Scan for the cell matching the given text and deliver its [x, y] coordinate at center. 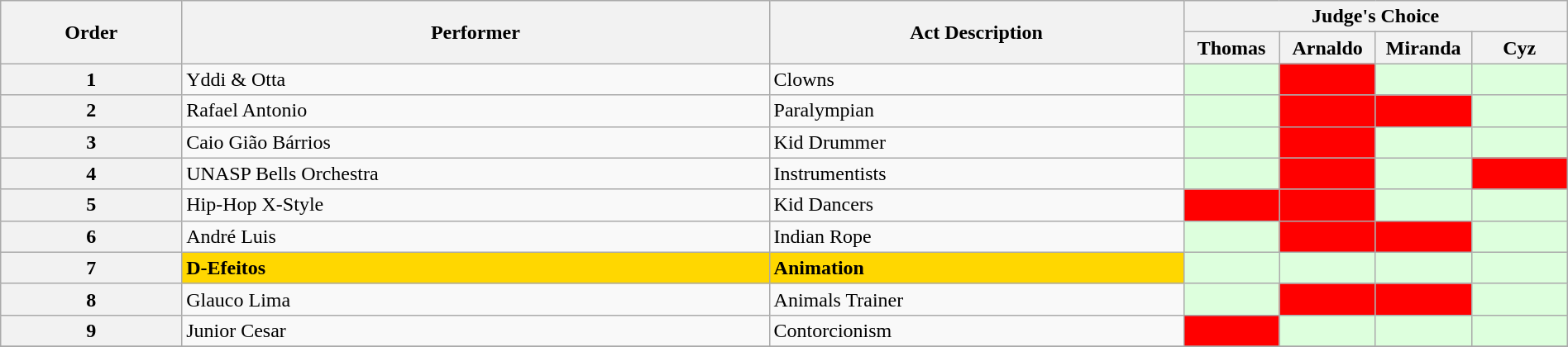
7 [91, 268]
3 [91, 142]
Act Description [976, 32]
Kid Drummer [976, 142]
4 [91, 173]
Caio Gião Bárrios [476, 142]
Order [91, 32]
1 [91, 79]
André Luis [476, 236]
UNASP Bells Orchestra [476, 173]
Instrumentists [976, 173]
Paralympian [976, 111]
Glauco Lima [476, 299]
Cyz [1519, 48]
Arnaldo [1327, 48]
2 [91, 111]
Yddi & Otta [476, 79]
6 [91, 236]
Miranda [1423, 48]
D-Efeitos [476, 268]
Animation [976, 268]
Junior Cesar [476, 330]
Rafael Antonio [476, 111]
8 [91, 299]
Hip-Hop X-Style [476, 205]
Kid Dancers [976, 205]
Performer [476, 32]
9 [91, 330]
Indian Rope [976, 236]
Contorcionism [976, 330]
Judge's Choice [1375, 17]
5 [91, 205]
Animals Trainer [976, 299]
Clowns [976, 79]
Thomas [1231, 48]
